Determine the [X, Y] coordinate at the center of the cell enclosing the given text.  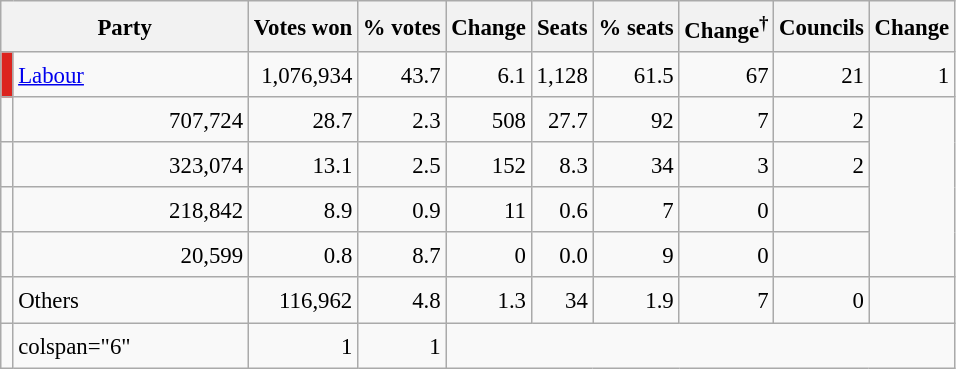
67 [726, 74]
0.0 [562, 254]
Change† [726, 26]
0.9 [402, 210]
707,724 [131, 120]
27.7 [562, 120]
21 [822, 74]
1,128 [562, 74]
9 [636, 254]
508 [488, 120]
2.3 [402, 120]
92 [636, 120]
Votes won [302, 26]
218,842 [131, 210]
1,076,934 [302, 74]
Others [131, 300]
Councils [822, 26]
% seats [636, 26]
colspan="6" [131, 346]
20,599 [131, 254]
Seats [562, 26]
6.1 [488, 74]
0.8 [302, 254]
13.1 [302, 164]
8.3 [562, 164]
116,962 [302, 300]
43.7 [402, 74]
152 [488, 164]
Party [125, 26]
61.5 [636, 74]
0.6 [562, 210]
% votes [402, 26]
1.9 [636, 300]
4.8 [402, 300]
323,074 [131, 164]
28.7 [302, 120]
8.9 [302, 210]
11 [488, 210]
1.3 [488, 300]
8.7 [402, 254]
3 [726, 164]
Labour [131, 74]
2.5 [402, 164]
